From the cell containing the given text, extract its center point as (X, Y) coordinate. 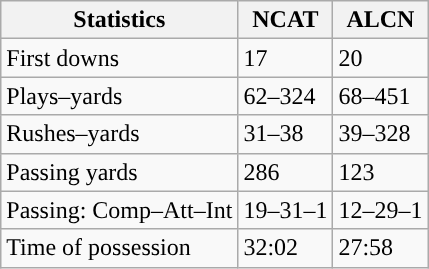
Statistics (120, 20)
123 (380, 172)
19–31–1 (286, 210)
Passing yards (120, 172)
Time of possession (120, 248)
32:02 (286, 248)
ALCN (380, 20)
Passing: Comp–Att–Int (120, 210)
Rushes–yards (120, 134)
286 (286, 172)
20 (380, 58)
Plays–yards (120, 96)
12–29–1 (380, 210)
NCAT (286, 20)
27:58 (380, 248)
First downs (120, 58)
62–324 (286, 96)
39–328 (380, 134)
17 (286, 58)
31–38 (286, 134)
68–451 (380, 96)
